Scan for the cell matching the given text and deliver its (x, y) coordinate at center. 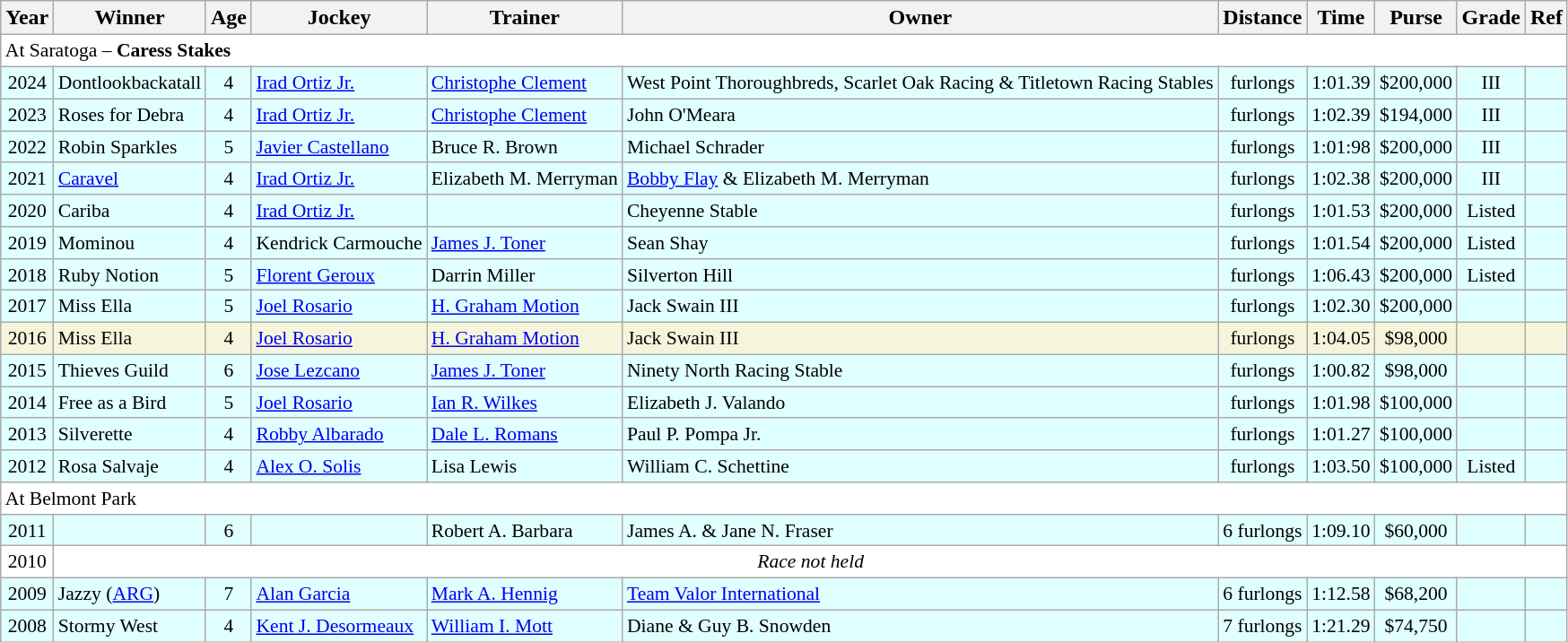
Cariba (130, 211)
Grade (1491, 18)
Dontlookbackatall (130, 82)
1:02.38 (1341, 178)
1:12.58 (1341, 594)
Purse (1416, 18)
Ian R. Wilkes (525, 403)
Year (27, 18)
Ninety North Racing Stable (920, 370)
1:06.43 (1341, 274)
Robert A. Barbara (525, 530)
2013 (27, 434)
Alan Garcia (339, 594)
2011 (27, 530)
Dale L. Romans (525, 434)
2008 (27, 626)
Mominou (130, 243)
2024 (27, 82)
Race not held (811, 562)
7 (228, 594)
2015 (27, 370)
2019 (27, 243)
$194,000 (1416, 115)
$68,200 (1416, 594)
1:01.98 (1341, 403)
1:00.82 (1341, 370)
Sean Shay (920, 243)
Jockey (339, 18)
Age (228, 18)
Elizabeth M. Merryman (525, 178)
2014 (27, 403)
Time (1341, 18)
Bobby Flay & Elizabeth M. Merryman (920, 178)
Stormy West (130, 626)
James A. & Jane N. Fraser (920, 530)
Rosa Salvaje (130, 466)
Distance (1263, 18)
1:04.05 (1341, 338)
2012 (27, 466)
7 furlongs (1263, 626)
Kendrick Carmouche (339, 243)
Darrin Miller (525, 274)
At Belmont Park (784, 499)
$60,000 (1416, 530)
Paul P. Pompa Jr. (920, 434)
Lisa Lewis (525, 466)
1:01.54 (1341, 243)
2022 (27, 147)
John O'Meara (920, 115)
Ref (1546, 18)
West Point Thoroughbreds, Scarlet Oak Racing & Titletown Racing Stables (920, 82)
2021 (27, 178)
Free as a Bird (130, 403)
Bruce R. Brown (525, 147)
Kent J. Desormeaux (339, 626)
Trainer (525, 18)
Cheyenne Stable (920, 211)
1:01.39 (1341, 82)
2020 (27, 211)
1:01:98 (1341, 147)
2009 (27, 594)
Mark A. Hennig (525, 594)
2016 (27, 338)
Javier Castellano (339, 147)
2017 (27, 307)
Jazzy (ARG) (130, 594)
Silverette (130, 434)
William C. Schettine (920, 466)
Team Valor International (920, 594)
Robin Sparkles (130, 147)
2010 (27, 562)
1:21.29 (1341, 626)
Thieves Guild (130, 370)
Roses for Debra (130, 115)
Diane & Guy B. Snowden (920, 626)
Alex O. Solis (339, 466)
Silverton Hill (920, 274)
Jose Lezcano (339, 370)
Elizabeth J. Valando (920, 403)
Ruby Notion (130, 274)
1:02.39 (1341, 115)
Robby Albarado (339, 434)
1:01.27 (1341, 434)
Caravel (130, 178)
1:02.30 (1341, 307)
2023 (27, 115)
Michael Schrader (920, 147)
1:09.10 (1341, 530)
William I. Mott (525, 626)
At Saratoga – Caress Stakes (784, 51)
2018 (27, 274)
1:01.53 (1341, 211)
Florent Geroux (339, 274)
1:03.50 (1341, 466)
Winner (130, 18)
$74,750 (1416, 626)
Owner (920, 18)
